From the cell containing the given text, extract its center point as (x, y) coordinate. 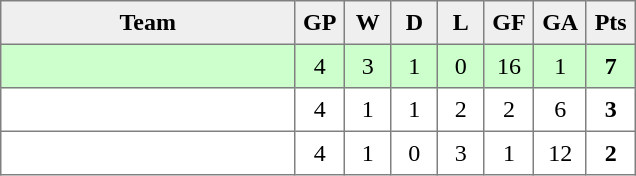
16 (509, 66)
Pts (610, 23)
7 (610, 66)
6 (560, 110)
L (461, 23)
12 (560, 153)
D (414, 23)
W (368, 23)
Team (148, 23)
GA (560, 23)
GP (320, 23)
GF (509, 23)
